Identify which cell holds the provided text, then report its [x, y] central coordinate. 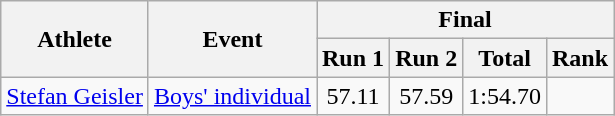
Run 1 [352, 58]
Event [232, 39]
57.11 [352, 96]
Athlete [75, 39]
Rank [580, 58]
Run 2 [426, 58]
Boys' individual [232, 96]
Final [464, 20]
Total [505, 58]
1:54.70 [505, 96]
57.59 [426, 96]
Stefan Geisler [75, 96]
